Return the [X, Y] coordinate for the center point of the cell that contains the specified text.  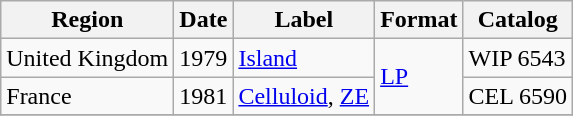
Island [304, 58]
1981 [204, 96]
United Kingdom [88, 58]
Catalog [518, 20]
Celluloid, ZE [304, 96]
Format [419, 20]
Region [88, 20]
Label [304, 20]
1979 [204, 58]
France [88, 96]
Date [204, 20]
LP [419, 77]
CEL 6590 [518, 96]
WIP 6543 [518, 58]
